For the text-containing cell, return its midpoint in [x, y] coordinate format. 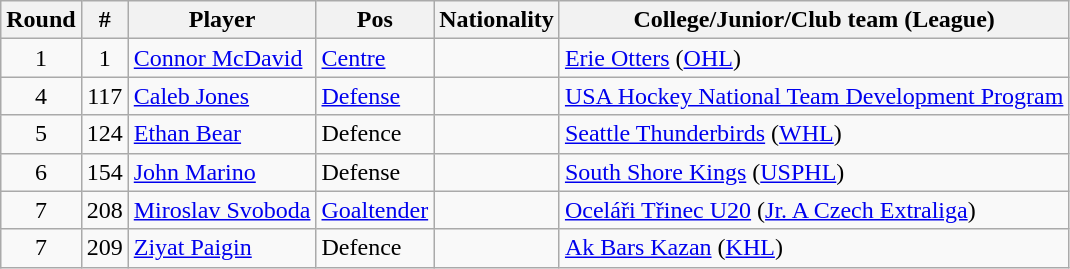
Seattle Thunderbirds (WHL) [814, 134]
Erie Otters (OHL) [814, 58]
Connor McDavid [222, 58]
Ak Bars Kazan (KHL) [814, 248]
124 [104, 134]
154 [104, 172]
Caleb Jones [222, 96]
Goaltender [375, 210]
USA Hockey National Team Development Program [814, 96]
5 [41, 134]
Ziyat Paigin [222, 248]
Oceláři Třinec U20 (Jr. A Czech Extraliga) [814, 210]
Nationality [497, 20]
6 [41, 172]
Pos [375, 20]
117 [104, 96]
Centre [375, 58]
209 [104, 248]
College/Junior/Club team (League) [814, 20]
4 [41, 96]
Miroslav Svoboda [222, 210]
South Shore Kings (USPHL) [814, 172]
Ethan Bear [222, 134]
Round [41, 20]
# [104, 20]
John Marino [222, 172]
Player [222, 20]
208 [104, 210]
